From the cell containing the given text, extract its center point as (X, Y) coordinate. 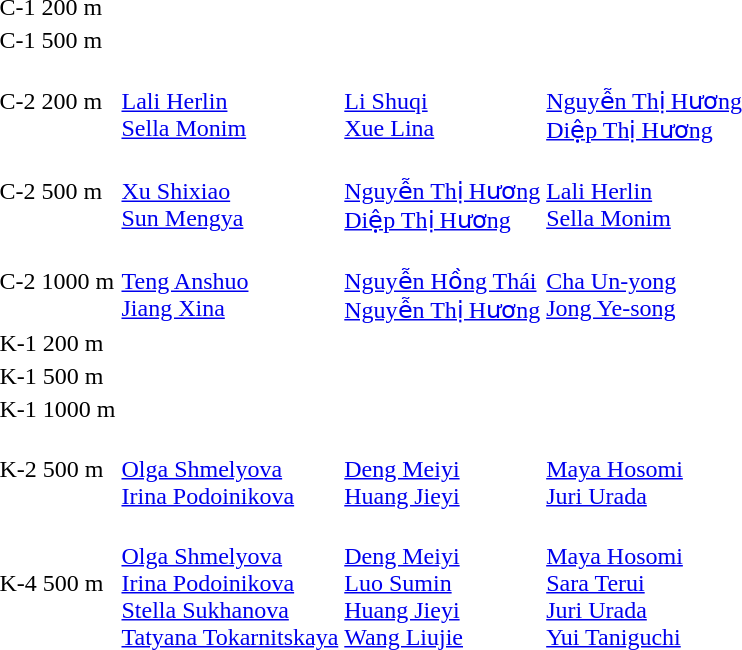
Teng AnshuoJiang Xina (230, 282)
Deng MeiyiHuang Jieyi (442, 469)
Lali HerlinSella Monim (230, 102)
Nguyễn Hồng TháiNguyễn Thị Hương (442, 282)
Olga ShmelyovaIrina Podoinikova (230, 469)
Li ShuqiXue Lina (442, 102)
Nguyễn Thị HươngDiệp Thị Hương (442, 192)
Xu ShixiaoSun Mengya (230, 192)
